Provide the [x, y] coordinate of the cell's center where the given text is located.  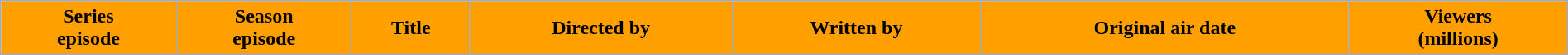
Seriesepisode [88, 28]
Directed by [600, 28]
Title [410, 28]
Written by [857, 28]
Viewers(millions) [1458, 28]
Original air date [1164, 28]
Seasonepisode [264, 28]
